Capture the cell that displays the provided text and extract its (X, Y) central coordinate. 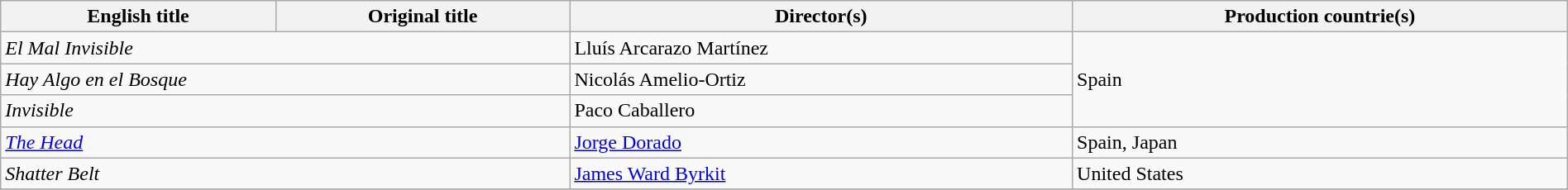
The Head (285, 142)
Hay Algo en el Bosque (285, 79)
Lluís Arcarazo Martínez (821, 48)
English title (139, 17)
Jorge Dorado (821, 142)
Director(s) (821, 17)
United States (1320, 173)
Spain, Japan (1320, 142)
Nicolás Amelio-Ortiz (821, 79)
Spain (1320, 79)
Paco Caballero (821, 111)
Shatter Belt (285, 173)
James Ward Byrkit (821, 173)
El Mal Invisible (285, 48)
Original title (423, 17)
Invisible (285, 111)
Production countrie(s) (1320, 17)
